Locate the cell with the specified text and output its [x, y] center coordinate. 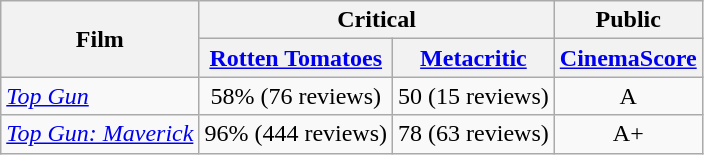
A [628, 96]
96% (444 reviews) [296, 134]
Film [100, 39]
50 (15 reviews) [474, 96]
78 (63 reviews) [474, 134]
Public [628, 20]
A+ [628, 134]
Top Gun [100, 96]
Top Gun: Maverick [100, 134]
Rotten Tomatoes [296, 58]
Metacritic [474, 58]
CinemaScore [628, 58]
58% (76 reviews) [296, 96]
Critical [376, 20]
